Return the (X, Y) coordinate for the center point of the cell that contains the specified text.  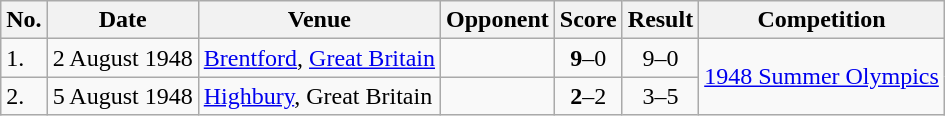
2–2 (588, 96)
Venue (319, 20)
5 August 1948 (122, 96)
Score (588, 20)
1. (24, 58)
2 August 1948 (122, 58)
Result (660, 20)
1948 Summer Olympics (822, 77)
No. (24, 20)
Opponent (498, 20)
Brentford, Great Britain (319, 58)
2. (24, 96)
Date (122, 20)
3–5 (660, 96)
Highbury, Great Britain (319, 96)
Competition (822, 20)
